Return the [X, Y] coordinate for the center point of the cell that contains the specified text.  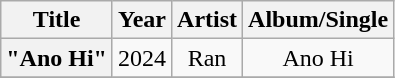
Ran [208, 58]
Ano Hi [318, 58]
Title [57, 20]
"Ano Hi" [57, 58]
2024 [142, 58]
Artist [208, 20]
Year [142, 20]
Album/Single [318, 20]
